For the text-containing cell, return its midpoint in (X, Y) coordinate format. 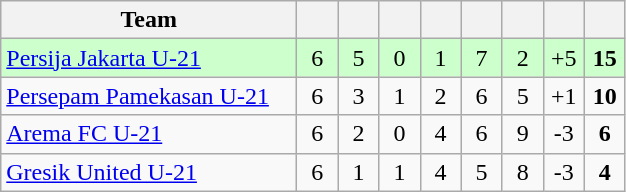
8 (522, 172)
+5 (564, 58)
Persepam Pamekasan U-21 (149, 96)
Gresik United U-21 (149, 172)
Persija Jakarta U-21 (149, 58)
9 (522, 134)
3 (358, 96)
Team (149, 20)
15 (604, 58)
Arema FC U-21 (149, 134)
+1 (564, 96)
7 (482, 58)
10 (604, 96)
